From the cell containing the given text, extract its center point as [x, y] coordinate. 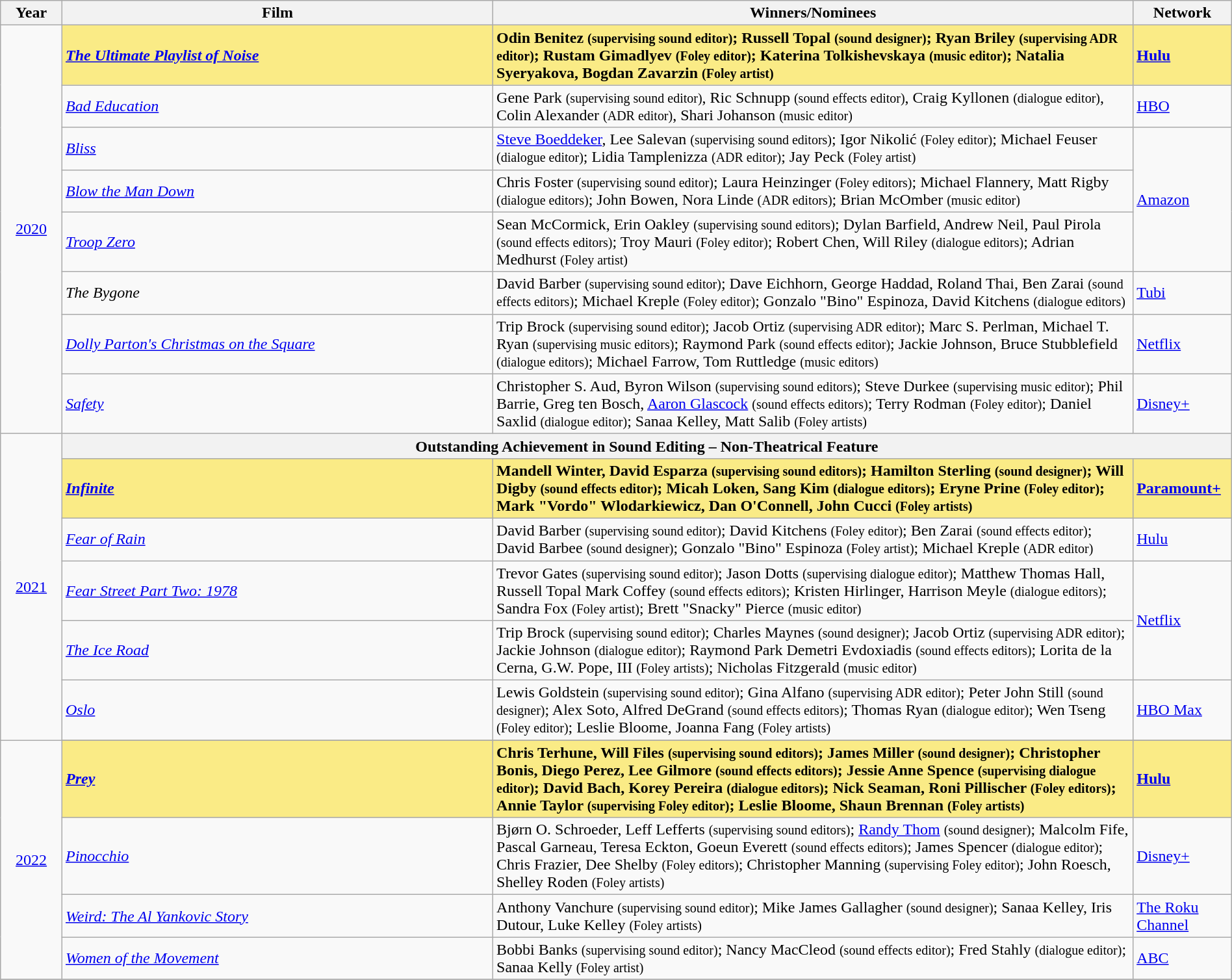
The Ultimate Playlist of Noise [277, 55]
2022 [31, 860]
Infinite [277, 488]
HBO Max [1183, 710]
Anthony Vanchure (supervising sound editor); Mike James Gallagher (sound designer); Sanaa Kelley, Iris Dutour, Luke Kelley (Foley artists) [814, 916]
Bobbi Banks (supervising sound editor); Nancy MacCleod (sound effects editor); Fred Stahly (dialogue editor); Sanaa Kelly (Foley artist) [814, 958]
2021 [31, 586]
Winners/Nominees [814, 13]
2020 [31, 229]
The Ice Road [277, 651]
Year [31, 13]
Safety [277, 404]
Paramount+ [1183, 488]
Network [1183, 13]
Bad Education [277, 107]
Weird: The Al Yankovic Story [277, 916]
Blow the Man Down [277, 191]
Fear of Rain [277, 539]
Women of the Movement [277, 958]
Fear Street Part Two: 1978 [277, 590]
Tubi [1183, 292]
Troop Zero [277, 242]
Pinocchio [277, 857]
Prey [277, 779]
Oslo [277, 710]
Film [277, 13]
Bliss [277, 148]
The Bygone [277, 292]
Dolly Parton's Christmas on the Square [277, 344]
Outstanding Achievement in Sound Editing – Non-Theatrical Feature [647, 446]
HBO [1183, 107]
Amazon [1183, 200]
The Roku Channel [1183, 916]
ABC [1183, 958]
